Provide the (x, y) coordinate of the cell's center where the given text is located.  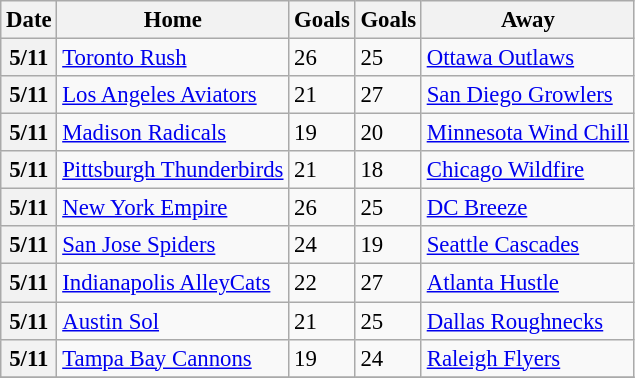
DC Breeze (528, 208)
Date (29, 20)
San Jose Spiders (173, 245)
New York Empire (173, 208)
20 (388, 133)
Ottawa Outlaws (528, 58)
18 (388, 170)
Minnesota Wind Chill (528, 133)
Toronto Rush (173, 58)
Chicago Wildfire (528, 170)
Madison Radicals (173, 133)
Pittsburgh Thunderbirds (173, 170)
San Diego Growlers (528, 95)
Dallas Roughnecks (528, 321)
Austin Sol (173, 321)
Away (528, 20)
22 (322, 283)
Tampa Bay Cannons (173, 358)
Atlanta Hustle (528, 283)
Seattle Cascades (528, 245)
Los Angeles Aviators (173, 95)
Raleigh Flyers (528, 358)
Home (173, 20)
Indianapolis AlleyCats (173, 283)
